Search for the cell housing the specified text and yield its [x, y] center coordinate. 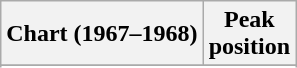
Chart (1967–1968) [102, 34]
Peak position [249, 34]
